Capture the cell that displays the provided text and extract its [X, Y] central coordinate. 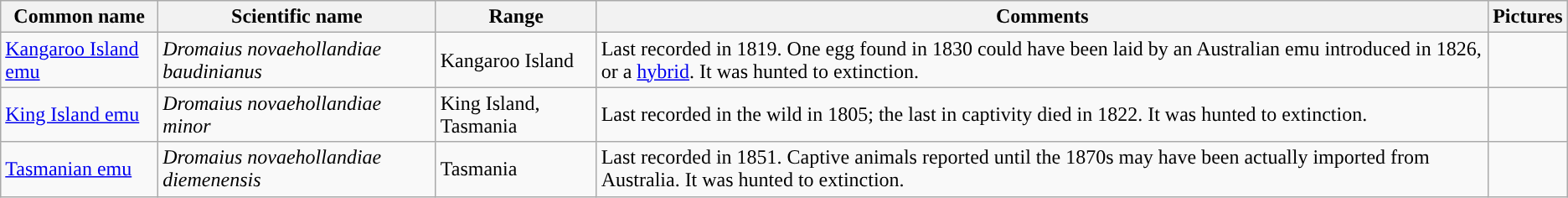
Dromaius novaehollandiae diemenensis [297, 169]
Scientific name [297, 17]
Tasmanian emu [80, 169]
Kangaroo Island [516, 60]
Tasmania [516, 169]
King Island emu [80, 114]
King Island, Tasmania [516, 114]
Dromaius novaehollandiae baudinianus [297, 60]
Last recorded in 1819. One egg found in 1830 could have been laid by an Australian emu introduced in 1826, or a hybrid. It was hunted to extinction. [1042, 60]
Range [516, 17]
Last recorded in the wild in 1805; the last in captivity died in 1822. It was hunted to extinction. [1042, 114]
Kangaroo Island emu [80, 60]
Common name [80, 17]
Last recorded in 1851. Captive animals reported until the 1870s may have been actually imported from Australia. It was hunted to extinction. [1042, 169]
Dromaius novaehollandiae minor [297, 114]
Pictures [1528, 17]
Comments [1042, 17]
